Find where the given text appears and provide that cell's center as (x, y) coordinate. 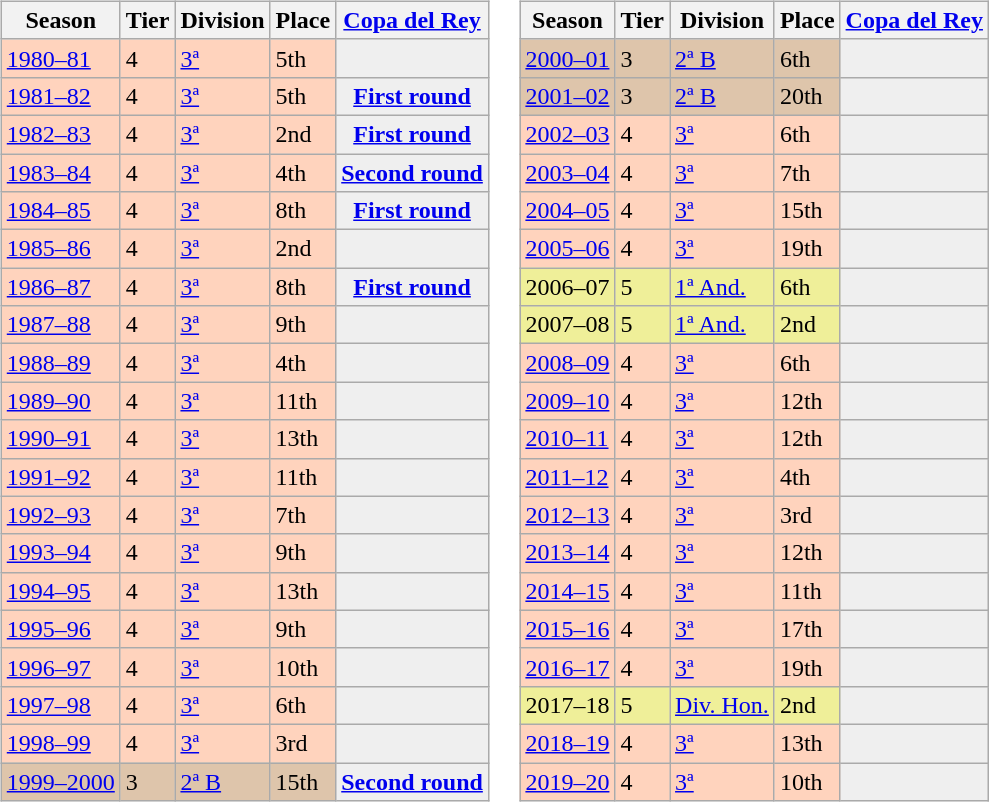
1980–81 (60, 58)
1993–94 (60, 553)
1999–2000 (60, 781)
2007–08 (568, 325)
2013–14 (568, 553)
2004–05 (568, 211)
1985–86 (60, 249)
2018–19 (568, 743)
2016–17 (568, 667)
2000–01 (568, 58)
2009–10 (568, 401)
2011–12 (568, 477)
1982–83 (60, 134)
2005–06 (568, 249)
2015–16 (568, 629)
1984–85 (60, 211)
2008–09 (568, 363)
1990–91 (60, 439)
2010–11 (568, 439)
2012–13 (568, 515)
2002–03 (568, 134)
1995–96 (60, 629)
1987–88 (60, 325)
2017–18 (568, 705)
1983–84 (60, 173)
2001–02 (568, 96)
1992–93 (60, 515)
1986–87 (60, 287)
2014–15 (568, 591)
1981–82 (60, 96)
2003–04 (568, 173)
1989–90 (60, 401)
Div. Hon. (722, 705)
1988–89 (60, 363)
2019–20 (568, 781)
2006–07 (568, 287)
1996–97 (60, 667)
17th (807, 629)
1991–92 (60, 477)
1997–98 (60, 705)
1994–95 (60, 591)
20th (807, 96)
1998–99 (60, 743)
